Determine the [X, Y] coordinate at the center of the cell enclosing the given text.  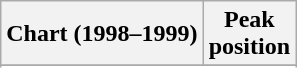
Peakposition [249, 34]
Chart (1998–1999) [102, 34]
